Find where the given text appears and provide that cell's center as (X, Y) coordinate. 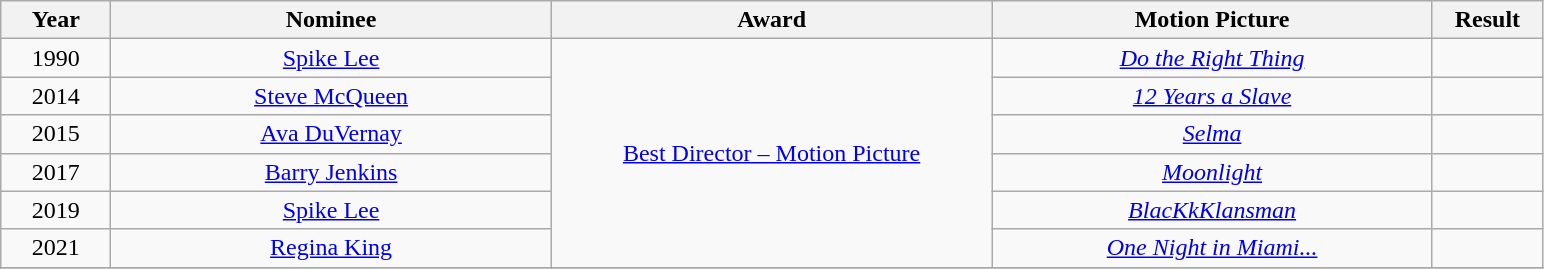
Nominee (331, 20)
Motion Picture (1212, 20)
12 Years a Slave (1212, 96)
Year (56, 20)
2014 (56, 96)
Result (1487, 20)
2019 (56, 210)
Moonlight (1212, 172)
Regina King (331, 248)
Best Director – Motion Picture (771, 153)
2015 (56, 134)
Award (771, 20)
Steve McQueen (331, 96)
BlacKkKlansman (1212, 210)
One Night in Miami... (1212, 248)
Ava DuVernay (331, 134)
2017 (56, 172)
Do the Right Thing (1212, 58)
Selma (1212, 134)
2021 (56, 248)
Barry Jenkins (331, 172)
1990 (56, 58)
